Extract the [x, y] coordinate from the center of the cell holding the provided text.  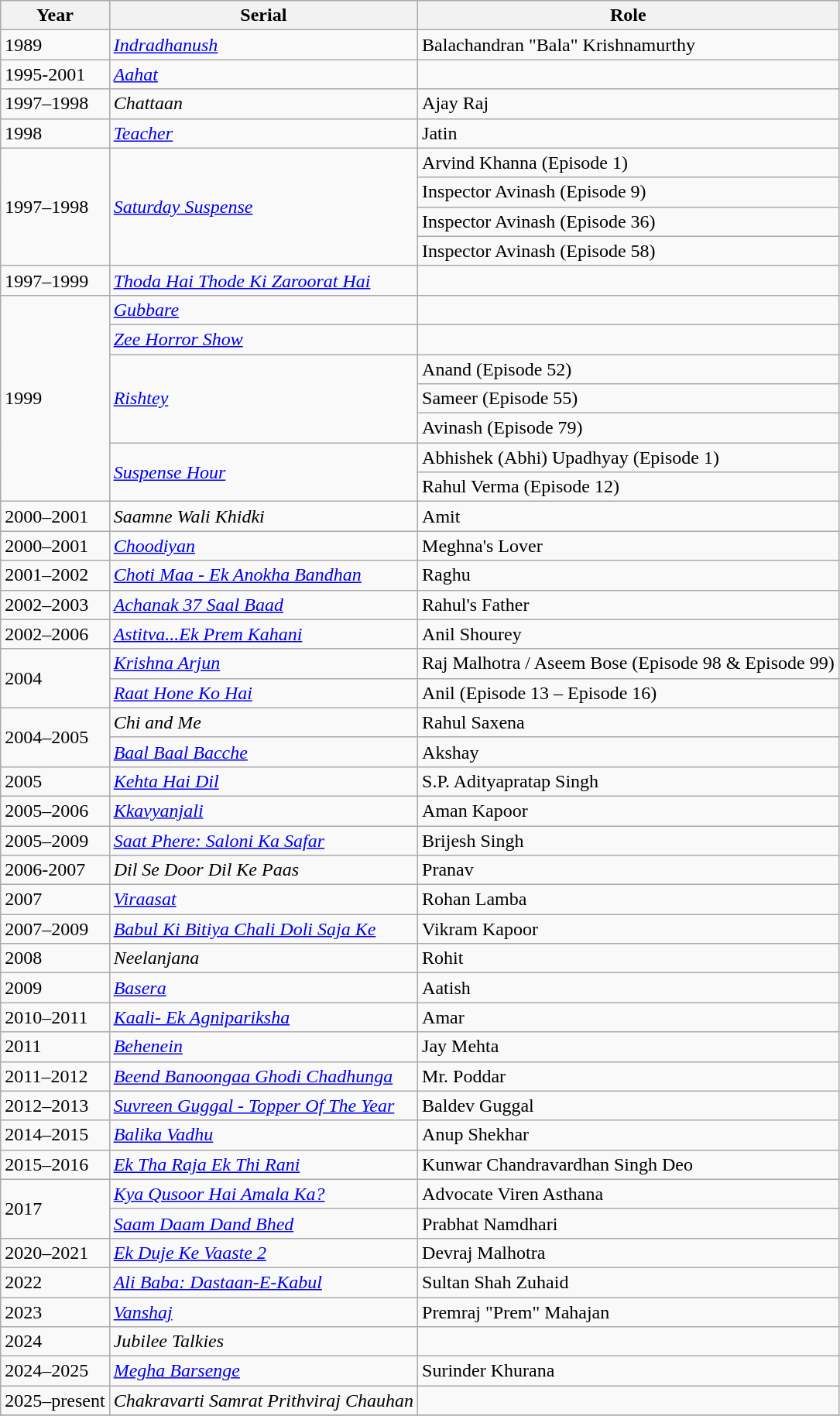
2006-2007 [55, 870]
Rohit [629, 958]
2022 [55, 1282]
Abhishek (Abhi) Upadhyay (Episode 1) [629, 458]
Chattaan [263, 104]
Achanak 37 Saal Baad [263, 605]
Choodiyan [263, 546]
Thoda Hai Thode Ki Zaroorat Hai [263, 280]
Akshay [629, 752]
Serial [263, 15]
Raghu [629, 575]
1995-2001 [55, 74]
Kya Qusoor Hai Amala Ka? [263, 1194]
Astitva...Ek Prem Kahani [263, 634]
Baldev Guggal [629, 1106]
2024–2025 [55, 1371]
Balachandran "Bala" Krishnamurthy [629, 45]
S.P. Adityapratap Singh [629, 781]
Amar [629, 1017]
2025–present [55, 1401]
Pranav [629, 870]
Raj Malhotra / Aseem Bose (Episode 98 & Episode 99) [629, 663]
2015–2016 [55, 1164]
Jay Mehta [629, 1047]
Suvreen Guggal - Topper Of The Year [263, 1106]
Sultan Shah Zuhaid [629, 1282]
Aahat [263, 74]
Anil (Episode 13 – Episode 16) [629, 693]
Aman Kapoor [629, 811]
Teacher [263, 133]
Meghna's Lover [629, 546]
2012–2013 [55, 1106]
Balika Vadhu [263, 1135]
Brijesh Singh [629, 840]
Rohan Lamba [629, 900]
2011 [55, 1047]
Kunwar Chandravardhan Singh Deo [629, 1164]
2023 [55, 1312]
Jubilee Talkies [263, 1342]
Avinash (Episode 79) [629, 428]
2002–2003 [55, 605]
Devraj Malhotra [629, 1253]
Beend Banoongaa Ghodi Chadhunga [263, 1076]
Saam Daam Dand Bhed [263, 1223]
Chi and Me [263, 722]
2005–2006 [55, 811]
Suspense Hour [263, 472]
Inspector Avinash (Episode 9) [629, 192]
Kaali- Ek Agnipariksha [263, 1017]
Anand (Episode 52) [629, 369]
1989 [55, 45]
Vanshaj [263, 1312]
2005–2009 [55, 840]
Arvind Khanna (Episode 1) [629, 163]
Saamne Wali Khidki [263, 516]
Rahul Saxena [629, 722]
2011–2012 [55, 1076]
Saturday Suspense [263, 207]
2024 [55, 1342]
Anil Shourey [629, 634]
Mr. Poddar [629, 1076]
Kkavyanjali [263, 811]
Amit [629, 516]
Basera [263, 988]
Saat Phere: Saloni Ka Safar [263, 840]
Ek Duje Ke Vaaste 2 [263, 1253]
Indradhanush [263, 45]
1999 [55, 398]
Sameer (Episode 55) [629, 399]
2017 [55, 1209]
Choti Maa - Ek Anokha Bandhan [263, 575]
2020–2021 [55, 1253]
Year [55, 15]
Ek Tha Raja Ek Thi Rani [263, 1164]
Role [629, 15]
1998 [55, 133]
Behenein [263, 1047]
Babul Ki Bitiya Chali Doli Saja Ke [263, 929]
Viraasat [263, 900]
Megha Barsenge [263, 1371]
Rahul Verma (Episode 12) [629, 487]
Inspector Avinash (Episode 58) [629, 251]
Ali Baba: Dastaan-E-Kabul [263, 1282]
1997–1999 [55, 280]
2010–2011 [55, 1017]
2002–2006 [55, 634]
2008 [55, 958]
Premraj "Prem" Mahajan [629, 1312]
2009 [55, 988]
Aatish [629, 988]
Prabhat Namdhari [629, 1223]
2014–2015 [55, 1135]
Dil Se Door Dil Ke Paas [263, 870]
2007 [55, 900]
Anup Shekhar [629, 1135]
Advocate Viren Asthana [629, 1194]
Kehta Hai Dil [263, 781]
Zee Horror Show [263, 339]
2007–2009 [55, 929]
Inspector Avinash (Episode 36) [629, 221]
Neelanjana [263, 958]
Surinder Khurana [629, 1371]
Rahul's Father [629, 605]
Raat Hone Ko Hai [263, 693]
Gubbare [263, 310]
Vikram Kapoor [629, 929]
Chakravarti Samrat Prithviraj Chauhan [263, 1401]
Jatin [629, 133]
Ajay Raj [629, 104]
Baal Baal Bacche [263, 752]
Rishtey [263, 399]
2004–2005 [55, 737]
Krishna Arjun [263, 663]
2004 [55, 678]
2001–2002 [55, 575]
2005 [55, 781]
